Capture the cell that displays the provided text and extract its (X, Y) central coordinate. 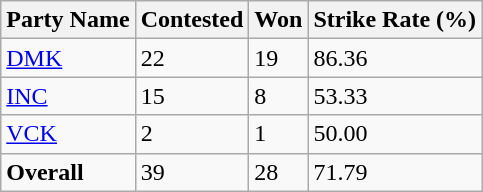
Strike Rate (%) (395, 20)
Party Name (68, 20)
86.36 (395, 58)
Overall (68, 172)
22 (192, 58)
Contested (192, 20)
28 (278, 172)
53.33 (395, 96)
1 (278, 134)
DMK (68, 58)
INC (68, 96)
2 (192, 134)
8 (278, 96)
Won (278, 20)
15 (192, 96)
VCK (68, 134)
50.00 (395, 134)
19 (278, 58)
71.79 (395, 172)
39 (192, 172)
